Return [x, y] of the center of cell containing provided text 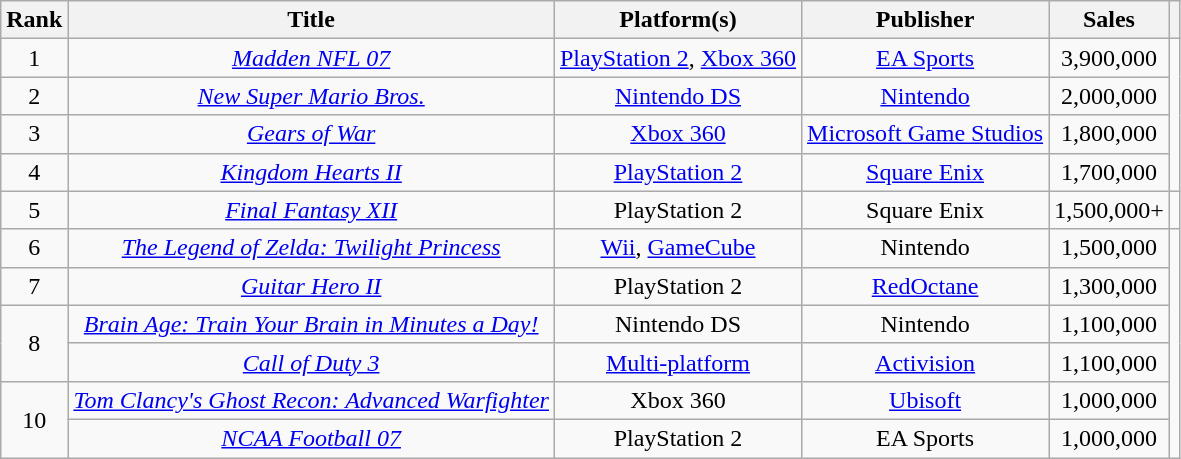
Wii, GameCube [678, 248]
Microsoft Game Studios [926, 134]
NCAA Football 07 [312, 438]
1 [34, 58]
Tom Clancy's Ghost Recon: Advanced Warfighter [312, 400]
1,700,000 [1110, 172]
Madden NFL 07 [312, 58]
RedOctane [926, 286]
8 [34, 343]
2,000,000 [1110, 96]
Publisher [926, 20]
Title [312, 20]
Multi-platform [678, 362]
PlayStation 2, Xbox 360 [678, 58]
Call of Duty 3 [312, 362]
6 [34, 248]
Rank [34, 20]
The Legend of Zelda: Twilight Princess [312, 248]
3,900,000 [1110, 58]
Ubisoft [926, 400]
1,800,000 [1110, 134]
Guitar Hero II [312, 286]
Final Fantasy XII [312, 210]
Sales [1110, 20]
1,300,000 [1110, 286]
Gears of War [312, 134]
Brain Age: Train Your Brain in Minutes a Day! [312, 324]
Kingdom Hearts II [312, 172]
7 [34, 286]
3 [34, 134]
4 [34, 172]
2 [34, 96]
10 [34, 419]
Platform(s) [678, 20]
1,500,000+ [1110, 210]
Activision [926, 362]
5 [34, 210]
New Super Mario Bros. [312, 96]
1,500,000 [1110, 248]
